Return the (X, Y) coordinate for the center point of the cell that contains the specified text.  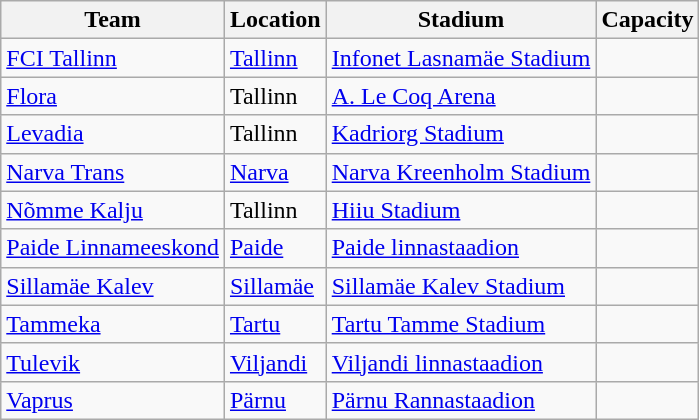
Vaprus (113, 400)
Hiiu Stadium (461, 210)
Narva (275, 172)
Sillamäe (275, 286)
FCI Tallinn (113, 58)
Capacity (648, 20)
Narva Trans (113, 172)
Location (275, 20)
Sillamäe Kalev Stadium (461, 286)
Flora (113, 96)
Viljandi linnastaadion (461, 362)
Paide linnastaadion (461, 248)
Narva Kreenholm Stadium (461, 172)
Levadia (113, 134)
Pärnu Rannastaadion (461, 400)
Tulevik (113, 362)
Viljandi (275, 362)
A. Le Coq Arena (461, 96)
Tartu (275, 324)
Nõmme Kalju (113, 210)
Team (113, 20)
Stadium (461, 20)
Pärnu (275, 400)
Sillamäe Kalev (113, 286)
Tammeka (113, 324)
Paide (275, 248)
Tartu Tamme Stadium (461, 324)
Kadriorg Stadium (461, 134)
Infonet Lasnamäe Stadium (461, 58)
Paide Linnameeskond (113, 248)
